Locate the cell with the specified text and output its [X, Y] center coordinate. 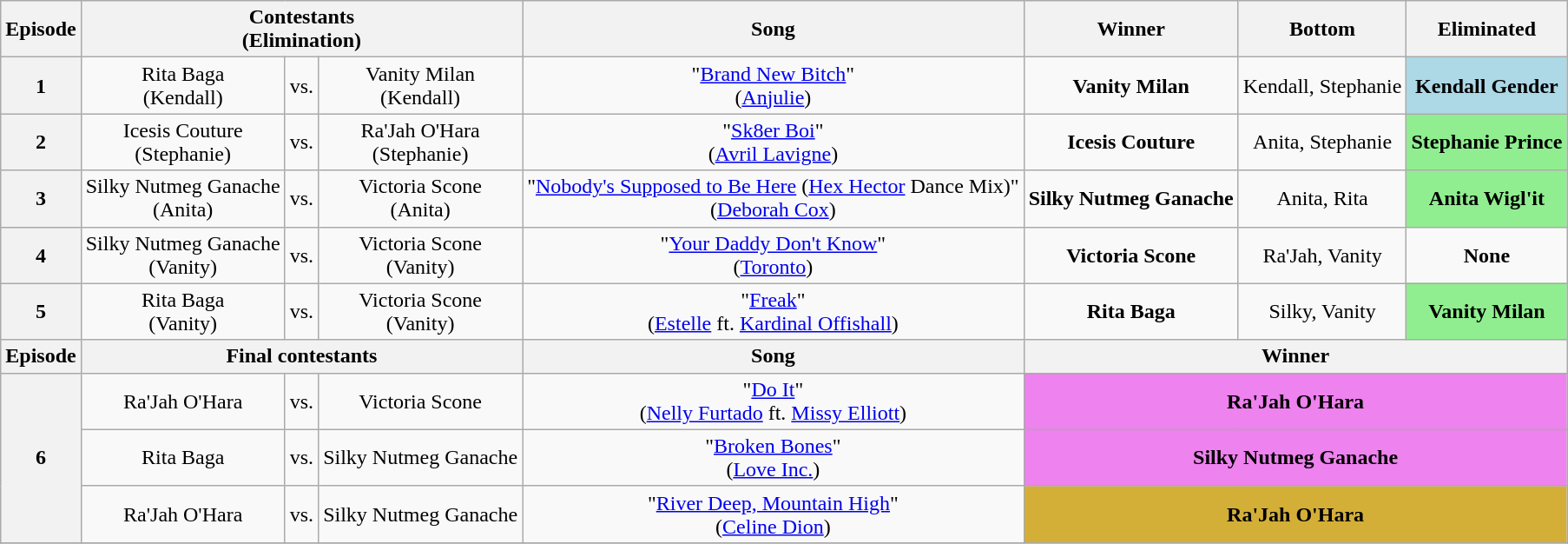
Anita, Rita [1322, 198]
Vanity Milan(Kendall) [420, 85]
Bottom [1322, 30]
"Nobody's Supposed to Be Here (Hex Hector Dance Mix)"(Deborah Cox) [774, 198]
"Broken Bones"(Love Inc.) [774, 457]
Final contestants [301, 356]
"Sk8er Boi"(Avril Lavigne) [774, 143]
5 [41, 311]
Ra'Jah O'Hara(Stephanie) [420, 143]
6 [41, 457]
Contestants(Elimination) [301, 30]
Stephanie Prince [1486, 143]
"Do It"(Nelly Furtado ft. Missy Elliott) [774, 401]
Kendall, Stephanie [1322, 85]
Icesis Couture [1130, 143]
Rita Baga(Vanity) [182, 311]
Kendall Gender [1486, 85]
Anita Wigl'it [1486, 198]
Ra'Jah, Vanity [1322, 255]
Victoria Scone(Anita) [420, 198]
Silky Nutmeg Ganache(Vanity) [182, 255]
1 [41, 85]
None [1486, 255]
Icesis Couture(Stephanie) [182, 143]
Silky Nutmeg Ganache(Anita) [182, 198]
2 [41, 143]
"Brand New Bitch"(Anjulie) [774, 85]
Rita Baga(Kendall) [182, 85]
"River Deep, Mountain High"(Celine Dion) [774, 514]
Eliminated [1486, 30]
"Your Daddy Don't Know"(Toronto) [774, 255]
"Freak"(Estelle ft. Kardinal Offishall) [774, 311]
4 [41, 255]
Silky, Vanity [1322, 311]
Anita, Stephanie [1322, 143]
3 [41, 198]
